Locate the cell with the specified text and output its [X, Y] center coordinate. 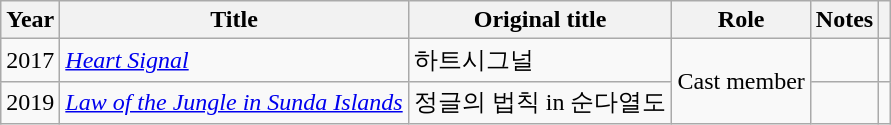
Cast member [741, 82]
Title [234, 20]
Year [30, 20]
Original title [540, 20]
2017 [30, 60]
하트시그널 [540, 60]
2019 [30, 102]
정글의 법칙 in 순다열도 [540, 102]
Notes [844, 20]
Role [741, 20]
Heart Signal [234, 60]
Law of the Jungle in Sunda Islands [234, 102]
